Capture the cell that displays the provided text and extract its [x, y] central coordinate. 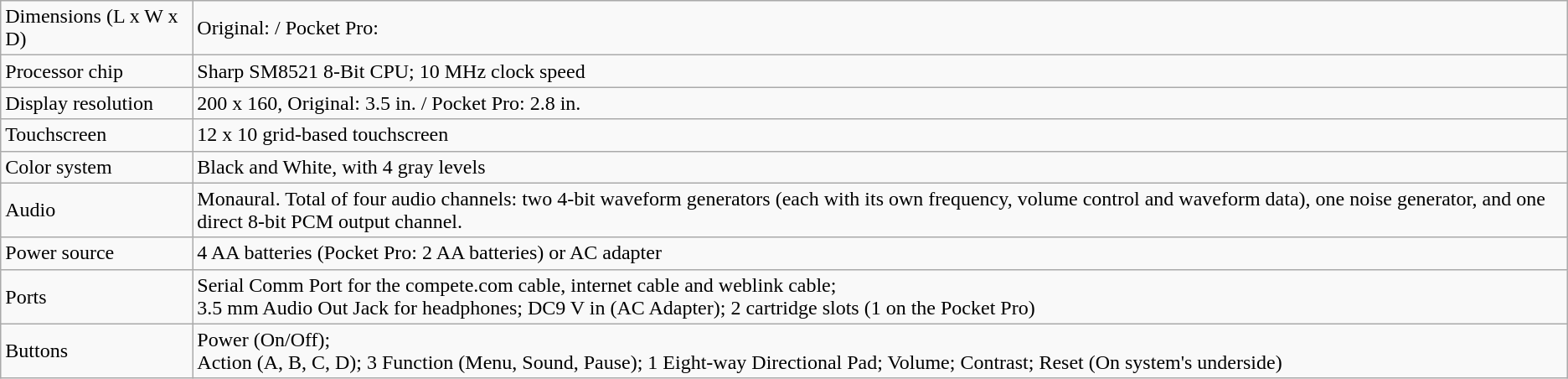
Sharp SM8521 8-Bit CPU; 10 MHz clock speed [879, 71]
200 x 160, Original: 3.5 in. / Pocket Pro: 2.8 in. [879, 103]
Power source [97, 253]
Touchscreen [97, 135]
Ports [97, 297]
Color system [97, 167]
Audio [97, 210]
Display resolution [97, 103]
Dimensions (L x W x D) [97, 29]
Processor chip [97, 71]
12 x 10 grid-based touchscreen [879, 135]
Black and White, with 4 gray levels [879, 167]
Power (On/Off); Action (A, B, C, D); 3 Function (Menu, Sound, Pause); 1 Eight-way Directional Pad; Volume; Contrast; Reset (On system's underside) [879, 350]
4 AA batteries (Pocket Pro: 2 AA batteries) or AC adapter [879, 253]
Original: / Pocket Pro: [879, 29]
Buttons [97, 350]
